Capture the cell that displays the provided text and extract its (x, y) central coordinate. 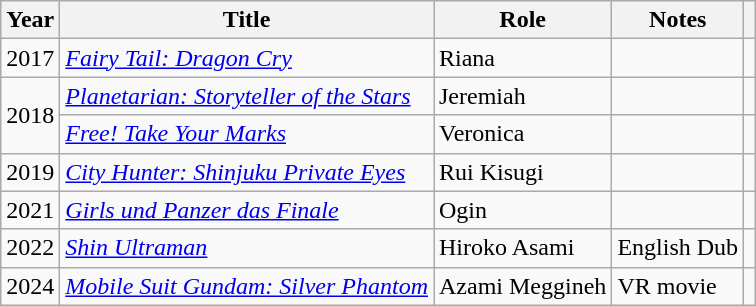
2017 (30, 58)
Girls und Panzer das Finale (247, 210)
Planetarian: Storyteller of the Stars (247, 96)
Mobile Suit Gundam: Silver Phantom (247, 286)
Role (523, 20)
2022 (30, 248)
Title (247, 20)
2019 (30, 172)
VR movie (678, 286)
Shin Ultraman (247, 248)
Ogin (523, 210)
City Hunter: Shinjuku Private Eyes (247, 172)
Azami Meggineh (523, 286)
Fairy Tail: Dragon Cry (247, 58)
Jeremiah (523, 96)
Free! Take Your Marks (247, 134)
Riana (523, 58)
Year (30, 20)
Veronica (523, 134)
2024 (30, 286)
2018 (30, 115)
Hiroko Asami (523, 248)
Rui Kisugi (523, 172)
English Dub (678, 248)
Notes (678, 20)
2021 (30, 210)
